Scan for the cell matching the given text and deliver its (x, y) coordinate at center. 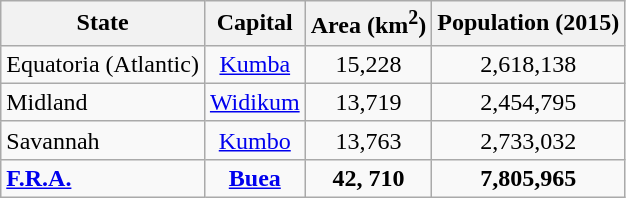
Widikum (254, 102)
13,763 (368, 140)
State (103, 24)
13,719 (368, 102)
2,733,032 (528, 140)
42, 710 (368, 178)
7,805,965 (528, 178)
Capital (254, 24)
15,228 (368, 64)
Kumba (254, 64)
Equatoria (Atlantic) (103, 64)
F.R.A. (103, 178)
2,618,138 (528, 64)
Kumbo (254, 140)
Buea (254, 178)
2,454,795 (528, 102)
Savannah (103, 140)
Area (km2) (368, 24)
Midland (103, 102)
Population (2015) (528, 24)
